Scan for the cell matching the given text and deliver its [X, Y] coordinate at center. 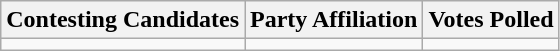
Party Affiliation [334, 20]
Contesting Candidates [123, 20]
Votes Polled [491, 20]
